Return (x, y) of the center of cell containing provided text 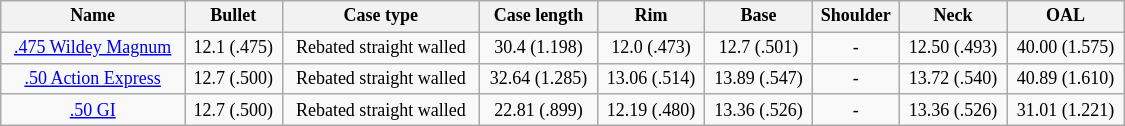
40.00 (1.575) (1066, 48)
.50 GI (93, 110)
12.0 (.473) (651, 48)
30.4 (1.198) (538, 48)
OAL (1066, 16)
13.89 (.547) (759, 78)
Shoulder (856, 16)
40.89 (1.610) (1066, 78)
.50 Action Express (93, 78)
12.7 (.501) (759, 48)
Bullet (234, 16)
31.01 (1.221) (1066, 110)
.475 Wildey Magnum (93, 48)
12.19 (.480) (651, 110)
12.50 (.493) (953, 48)
13.72 (.540) (953, 78)
Base (759, 16)
Rim (651, 16)
12.1 (.475) (234, 48)
32.64 (1.285) (538, 78)
Case type (381, 16)
22.81 (.899) (538, 110)
Neck (953, 16)
Name (93, 16)
13.06 (.514) (651, 78)
Case length (538, 16)
